From the cell containing the given text, extract its center point as (X, Y) coordinate. 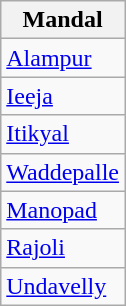
Ieeja (63, 96)
Waddepalle (63, 172)
Itikyal (63, 134)
Rajoli (63, 248)
Alampur (63, 58)
Manopad (63, 210)
Mandal (63, 20)
Undavelly (63, 286)
